Scan for the cell matching the given text and deliver its (X, Y) coordinate at center. 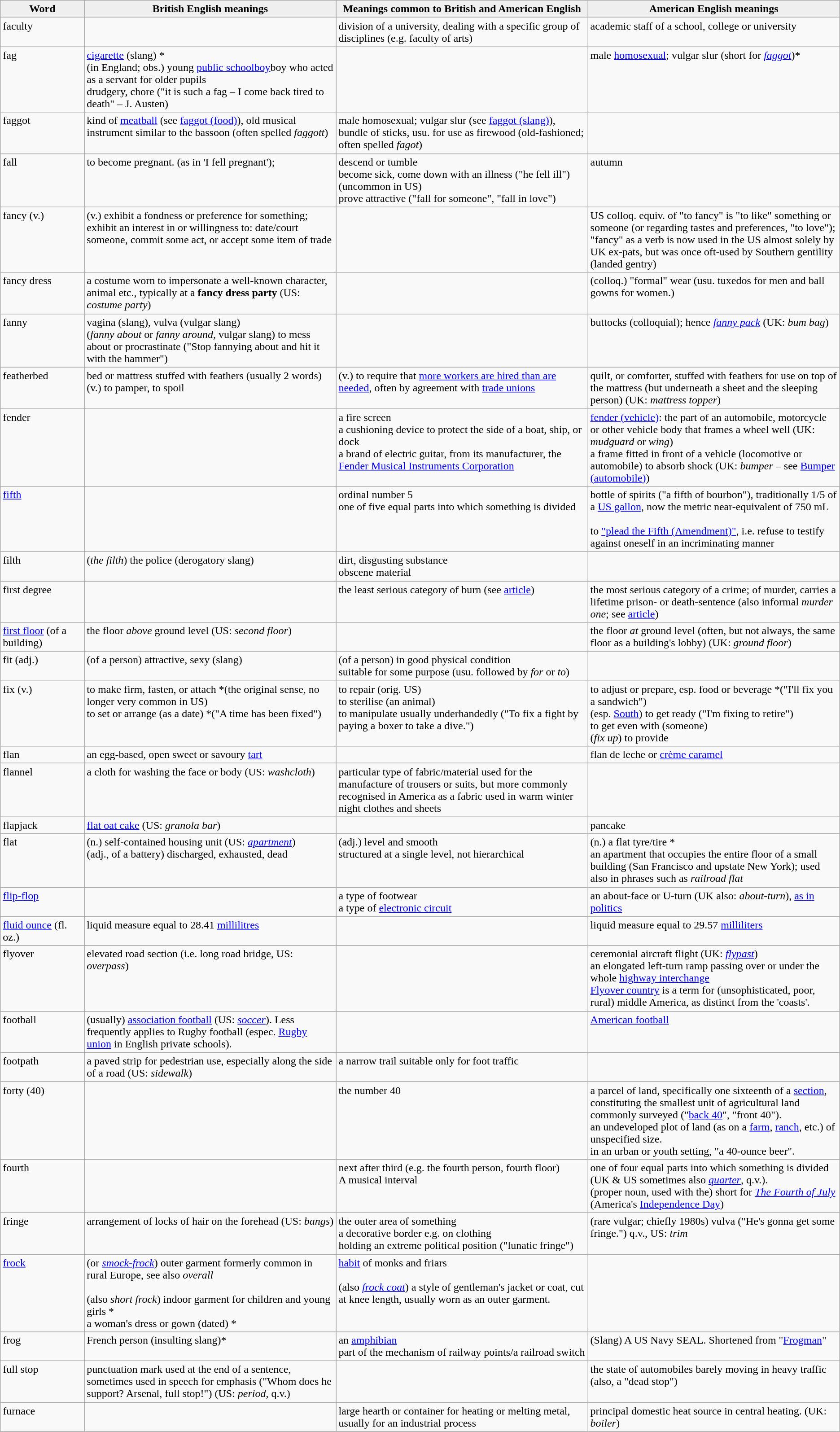
the state of automobiles barely moving in heavy traffic (also, a "dead stop") (713, 1382)
the most serious category of a crime; of murder, carries a lifetime prison- or death-sentence (also informal murder one; see article) (713, 601)
fourth (42, 1186)
the outer area of somethinga decorative border e.g. on clothingholding an extreme political position ("lunatic fringe") (462, 1233)
flapjack (42, 825)
(n.) self-contained housing unit (US: apartment)(adj., of a battery) discharged, exhausted, dead (210, 861)
(colloq.) "formal" wear (usu. tuxedos for men and ball gowns for women.) (713, 293)
to become pregnant. (as in 'I fell pregnant'); (210, 180)
liquid measure equal to 29.57 milliliters (713, 931)
fall (42, 180)
(v.) to require that more workers are hired than are needed, often by agreement with trade unions (462, 388)
faggot (42, 133)
(of a person) in good physical conditionsuitable for some purpose (usu. followed by for or to) (462, 666)
the floor at ground level (often, but not always, the same floor as a building's lobby) (UK: ground floor) (713, 637)
furnace (42, 1417)
habit of monks and friars(also frock coat) a style of gentleman's jacket or coat, cut at knee length, usually worn as an outer garment. (462, 1292)
flannel (42, 790)
French person (insulting slang)* (210, 1346)
the floor above ground level (US: second floor) (210, 637)
(usually) association football (US: soccer). Less frequently applies to Rugby football (espec. Rugby union in English private schools). (210, 1032)
American football (713, 1032)
(the filth) the police (derogatory slang) (210, 566)
fender (42, 447)
a narrow trail suitable only for foot traffic (462, 1067)
the number 40 (462, 1120)
descend or tumblebecome sick, come down with an illness ("he fell ill") (uncommon in US) prove attractive ("fall for someone", "fall in love") (462, 180)
kind of meatball (see faggot (food)), old musical instrument similar to the bassoon (often spelled faggott) (210, 133)
footpath (42, 1067)
liquid measure equal to 28.41 millilitres (210, 931)
faculty (42, 32)
large hearth or container for heating or melting metal, usually for an industrial process (462, 1417)
flan de leche or crème caramel (713, 755)
male homosexual; vulgar slur (see faggot (slang)), bundle of sticks, usu. for use as firewood (old-fashioned; often spelled fagot) (462, 133)
(rare vulgar; chiefly 1980s) vulva ("He's gonna get some fringe.") q.v., US: trim (713, 1233)
American English meanings (713, 9)
fag (42, 79)
Word (42, 9)
(of a person) attractive, sexy (slang) (210, 666)
fanny (42, 340)
principal domestic heat source in central heating. (UK: boiler) (713, 1417)
autumn (713, 180)
first degree (42, 601)
academic staff of a school, college or university (713, 32)
flan (42, 755)
a type of footweara type of electronic circuit (462, 902)
a cloth for washing the face or body (US: washcloth) (210, 790)
fringe (42, 1233)
division of a university, dealing with a specific group of disciplines (e.g. faculty of arts) (462, 32)
flyover (42, 978)
pancake (713, 825)
fancy (v.) (42, 240)
an about-face or U-turn (UK also: about-turn), as in politics (713, 902)
fit (adj.) (42, 666)
dirt, disgusting substanceobscene material (462, 566)
a paved strip for pedestrian use, especially along the side of a road (US: sidewalk) (210, 1067)
fifth (42, 519)
filth (42, 566)
ordinal number 5one of five equal parts into which something is divided (462, 519)
flat (42, 861)
(Slang) A US Navy SEAL. Shortened from "Frogman" (713, 1346)
an amphibian part of the mechanism of railway points/a railroad switch (462, 1346)
quilt, or comforter, stuffed with feathers for use on top of the mattress (but underneath a sheet and the sleeping person) (UK: mattress topper) (713, 388)
elevated road section (i.e. long road bridge, US: overpass) (210, 978)
arrangement of locks of hair on the forehead (US: bangs) (210, 1233)
flip-flop (42, 902)
fluid ounce (fl. oz.) (42, 931)
buttocks (colloquial); hence fanny pack (UK: bum bag) (713, 340)
bed or mattress stuffed with feathers (usually 2 words)(v.) to pamper, to spoil (210, 388)
frog (42, 1346)
an egg-based, open sweet or savoury tart (210, 755)
British English meanings (210, 9)
next after third (e.g. the fourth person, fourth floor)A musical interval (462, 1186)
to repair (orig. US)to sterilise (an animal)to manipulate usually underhandedly ("To fix a fight by paying a boxer to take a dive.") (462, 714)
full stop (42, 1382)
male homosexual; vulgar slur (short for faggot)* (713, 79)
forty (40) (42, 1120)
a costume worn to impersonate a well-known character, animal etc., typically at a fancy dress party (US: costume party) (210, 293)
frock (42, 1292)
first floor (of a building) (42, 637)
fix (v.) (42, 714)
the least serious category of burn (see article) (462, 601)
(adj.) level and smoothstructured at a single level, not hierarchical (462, 861)
to make firm, fasten, or attach *(the original sense, no longer very common in US)to set or arrange (as a date) *("A time has been fixed") (210, 714)
fancy dress (42, 293)
flat oat cake (US: granola bar) (210, 825)
Meanings common to British and American English (462, 9)
featherbed (42, 388)
football (42, 1032)
